Capture the cell that displays the provided text and extract its [X, Y] central coordinate. 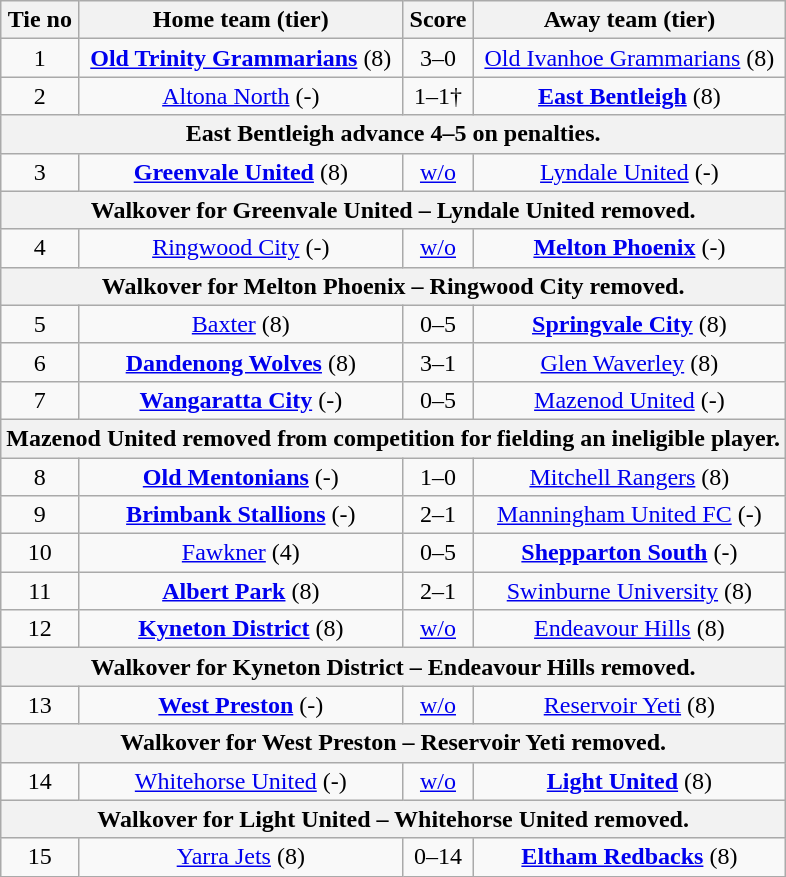
15 [40, 857]
Yarra Jets (8) [241, 857]
Walkover for Greenvale United – Lyndale United removed. [394, 210]
1–1† [438, 96]
Home team (tier) [241, 20]
4 [40, 248]
Ringwood City (-) [241, 248]
5 [40, 324]
Shepparton South (-) [629, 553]
Walkover for West Preston – Reservoir Yeti removed. [394, 743]
Walkover for Melton Phoenix – Ringwood City removed. [394, 286]
10 [40, 553]
Brimbank Stallions (-) [241, 515]
12 [40, 629]
Light United (8) [629, 781]
6 [40, 362]
Mazenod United removed from competition for fielding an ineligible player. [394, 438]
Mazenod United (-) [629, 400]
Eltham Redbacks (8) [629, 857]
Springvale City (8) [629, 324]
Fawkner (4) [241, 553]
Old Ivanhoe Grammarians (8) [629, 58]
Lyndale United (-) [629, 172]
0–14 [438, 857]
14 [40, 781]
Score [438, 20]
3–1 [438, 362]
Walkover for Kyneton District – Endeavour Hills removed. [394, 667]
Mitchell Rangers (8) [629, 477]
East Bentleigh (8) [629, 96]
Reservoir Yeti (8) [629, 705]
Tie no [40, 20]
Walkover for Light United – Whitehorse United removed. [394, 819]
Albert Park (8) [241, 591]
3–0 [438, 58]
13 [40, 705]
Greenvale United (8) [241, 172]
9 [40, 515]
Away team (tier) [629, 20]
Old Mentonians (-) [241, 477]
Swinburne University (8) [629, 591]
East Bentleigh advance 4–5 on penalties. [394, 134]
11 [40, 591]
8 [40, 477]
1–0 [438, 477]
Old Trinity Grammarians (8) [241, 58]
Baxter (8) [241, 324]
Whitehorse United (-) [241, 781]
Endeavour Hills (8) [629, 629]
Manningham United FC (-) [629, 515]
Melton Phoenix (-) [629, 248]
West Preston (-) [241, 705]
Dandenong Wolves (8) [241, 362]
2 [40, 96]
Altona North (-) [241, 96]
3 [40, 172]
Wangaratta City (-) [241, 400]
Kyneton District (8) [241, 629]
Glen Waverley (8) [629, 362]
1 [40, 58]
7 [40, 400]
